Scan for the cell matching the given text and deliver its [x, y] coordinate at center. 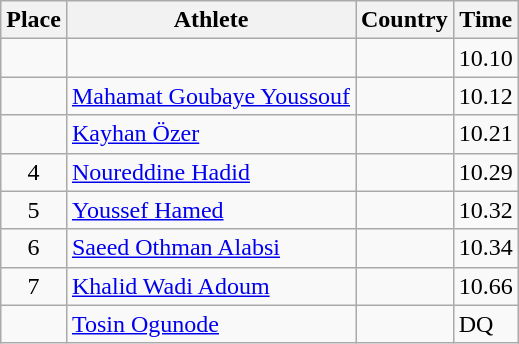
DQ [486, 324]
Noureddine Hadid [210, 172]
10.34 [486, 248]
Saeed Othman Alabsi [210, 248]
Kayhan Özer [210, 134]
Youssef Hamed [210, 210]
10.21 [486, 134]
6 [34, 248]
Athlete [210, 20]
10.32 [486, 210]
10.10 [486, 58]
10.29 [486, 172]
Mahamat Goubaye Youssouf [210, 96]
10.12 [486, 96]
Country [405, 20]
Time [486, 20]
7 [34, 286]
Tosin Ogunode [210, 324]
Place [34, 20]
10.66 [486, 286]
4 [34, 172]
5 [34, 210]
Khalid Wadi Adoum [210, 286]
